Detect which cell encompasses the target text, then output its [x, y] center coordinate. 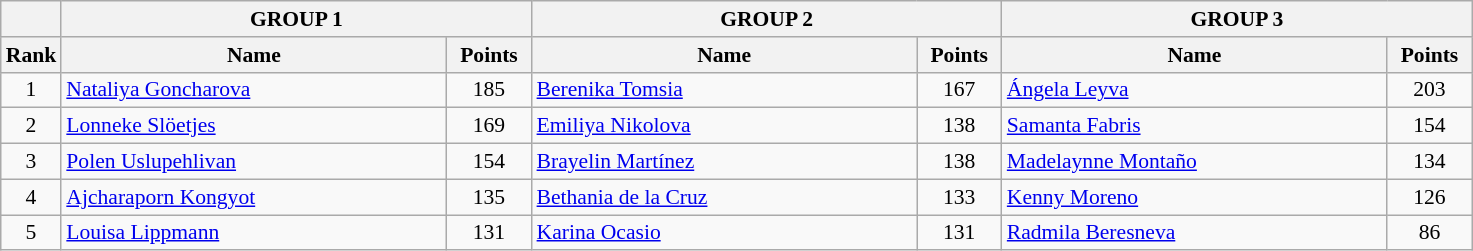
135 [488, 197]
1 [32, 90]
GROUP 3 [1237, 19]
4 [32, 197]
Ajcharaporn Kongyot [254, 197]
GROUP 2 [767, 19]
134 [1430, 162]
Rank [32, 55]
Berenika Tomsia [724, 90]
2 [32, 126]
3 [32, 162]
Nataliya Goncharova [254, 90]
203 [1430, 90]
185 [488, 90]
Ángela Leyva [1194, 90]
Samanta Fabris [1194, 126]
Karina Ocasio [724, 233]
167 [960, 90]
126 [1430, 197]
Polen Uslupehlivan [254, 162]
Lonneke Slöetjes [254, 126]
5 [32, 233]
GROUP 1 [296, 19]
169 [488, 126]
Emiliya Nikolova [724, 126]
Brayelin Martínez [724, 162]
86 [1430, 233]
Bethania de la Cruz [724, 197]
Radmila Beresneva [1194, 233]
Louisa Lippmann [254, 233]
133 [960, 197]
Kenny Moreno [1194, 197]
Madelaynne Montaño [1194, 162]
